Determine the (X, Y) coordinate at the center of the cell enclosing the given text.  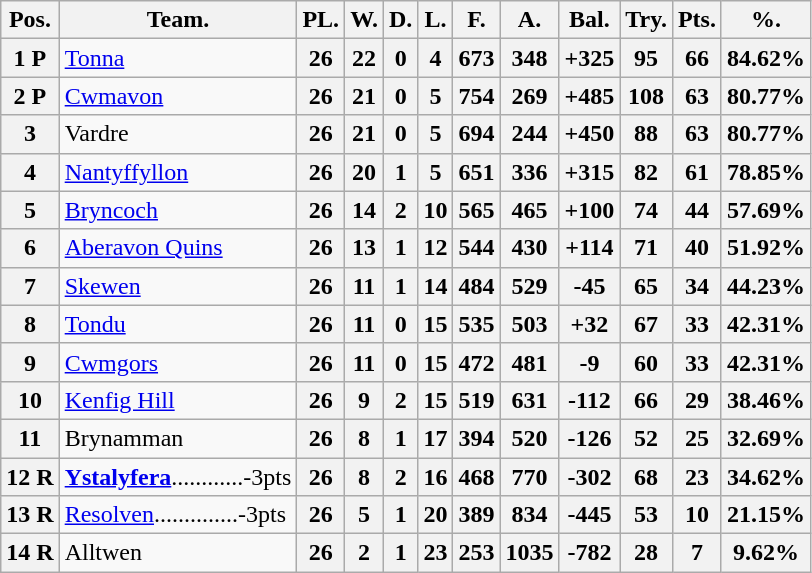
Tondu (178, 324)
34.62% (766, 477)
-9 (590, 362)
Cwmgors (178, 362)
Alltwen (178, 553)
244 (530, 134)
29 (696, 400)
253 (476, 553)
Pts. (696, 20)
1 P (30, 58)
22 (364, 58)
+325 (590, 58)
520 (530, 438)
32.69% (766, 438)
348 (530, 58)
Brynamman (178, 438)
535 (476, 324)
Vardre (178, 134)
9.62% (766, 553)
A. (530, 20)
631 (530, 400)
394 (476, 438)
16 (436, 477)
3 (30, 134)
95 (646, 58)
82 (646, 172)
754 (476, 96)
-112 (590, 400)
W. (364, 20)
PL. (321, 20)
673 (476, 58)
-126 (590, 438)
28 (646, 553)
60 (646, 362)
Resolven..............-3pts (178, 515)
-302 (590, 477)
544 (476, 248)
1035 (530, 553)
Bryncoch (178, 210)
67 (646, 324)
38.46% (766, 400)
465 (530, 210)
336 (530, 172)
44.23% (766, 286)
44 (696, 210)
12 (436, 248)
13 (364, 248)
+450 (590, 134)
51.92% (766, 248)
-45 (590, 286)
651 (476, 172)
Nantyffyllon (178, 172)
74 (646, 210)
34 (696, 286)
12 R (30, 477)
78.85% (766, 172)
389 (476, 515)
519 (476, 400)
529 (530, 286)
481 (530, 362)
468 (476, 477)
694 (476, 134)
17 (436, 438)
%. (766, 20)
Ystalyfera............-3pts (178, 477)
D. (400, 20)
430 (530, 248)
71 (646, 248)
40 (696, 248)
484 (476, 286)
65 (646, 286)
Tonna (178, 58)
Pos. (30, 20)
+32 (590, 324)
Kenfig Hill (178, 400)
68 (646, 477)
+114 (590, 248)
770 (530, 477)
61 (696, 172)
834 (530, 515)
+485 (590, 96)
53 (646, 515)
L. (436, 20)
Skewen (178, 286)
-445 (590, 515)
57.69% (766, 210)
13 R (30, 515)
52 (646, 438)
88 (646, 134)
472 (476, 362)
Aberavon Quins (178, 248)
+315 (590, 172)
-782 (590, 553)
84.62% (766, 58)
6 (30, 248)
269 (530, 96)
F. (476, 20)
21.15% (766, 515)
Try. (646, 20)
Team. (178, 20)
565 (476, 210)
Cwmavon (178, 96)
108 (646, 96)
2 P (30, 96)
+100 (590, 210)
Bal. (590, 20)
25 (696, 438)
14 R (30, 553)
503 (530, 324)
